Return the [X, Y] coordinate for the center point of the cell that contains the specified text.  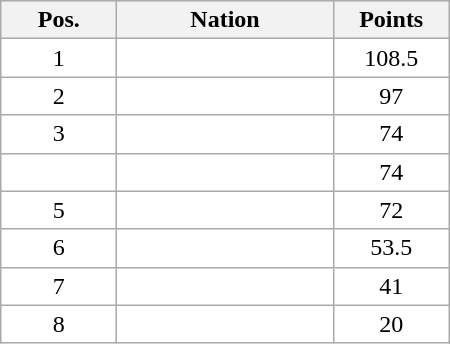
72 [391, 210]
Nation [225, 20]
2 [59, 96]
6 [59, 248]
20 [391, 324]
97 [391, 96]
108.5 [391, 58]
3 [59, 134]
41 [391, 286]
5 [59, 210]
1 [59, 58]
7 [59, 286]
53.5 [391, 248]
Pos. [59, 20]
8 [59, 324]
Points [391, 20]
